Find where the given text appears and provide that cell's center as (x, y) coordinate. 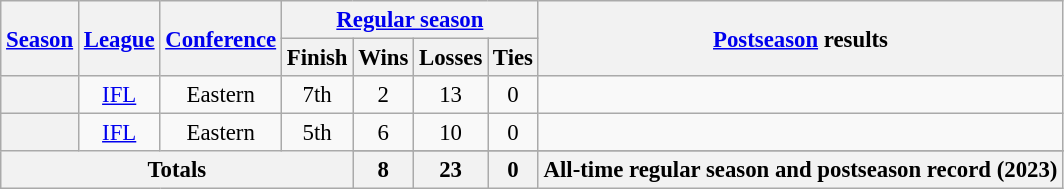
6 (384, 133)
Finish (316, 58)
23 (451, 170)
All-time regular season and postseason record (2023) (800, 170)
Season (40, 38)
Wins (384, 58)
Losses (451, 58)
5th (316, 133)
7th (316, 95)
2 (384, 95)
Postseason results (800, 38)
Ties (514, 58)
10 (451, 133)
13 (451, 95)
Totals (177, 170)
8 (384, 170)
Regular season (410, 20)
Conference (221, 38)
League (118, 38)
